Identify which cell holds the provided text, then report its (x, y) central coordinate. 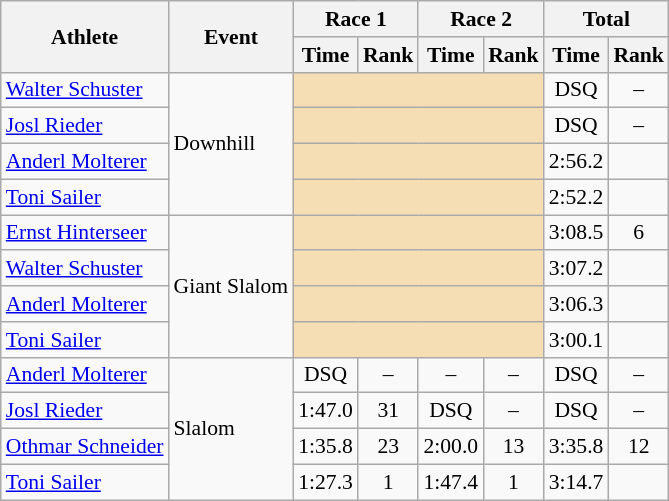
Race 2 (480, 19)
Giant Slalom (232, 286)
Athlete (85, 36)
Othmar Schneider (85, 447)
2:56.2 (576, 162)
3:14.7 (576, 482)
Ernst Hinterseer (85, 233)
31 (388, 411)
3:06.3 (576, 304)
1:35.8 (326, 447)
Total (606, 19)
13 (514, 447)
3:35.8 (576, 447)
1:47.4 (450, 482)
2:00.0 (450, 447)
12 (638, 447)
1:27.3 (326, 482)
3:00.1 (576, 340)
Event (232, 36)
6 (638, 233)
1:47.0 (326, 411)
23 (388, 447)
Race 1 (356, 19)
Slalom (232, 428)
3:07.2 (576, 269)
3:08.5 (576, 233)
2:52.2 (576, 197)
Downhill (232, 143)
